For the text-containing cell, return its midpoint in [x, y] coordinate format. 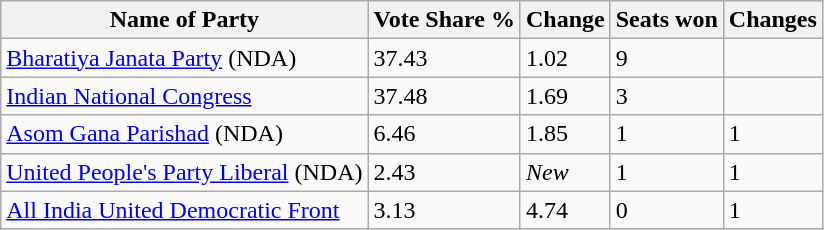
Asom Gana Parishad (NDA) [184, 134]
4.74 [565, 210]
1.69 [565, 96]
Vote Share % [444, 20]
3.13 [444, 210]
United People's Party Liberal (NDA) [184, 172]
Name of Party [184, 20]
Changes [772, 20]
0 [666, 210]
Bharatiya Janata Party (NDA) [184, 58]
1.02 [565, 58]
New [565, 172]
Change [565, 20]
3 [666, 96]
37.48 [444, 96]
6.46 [444, 134]
All India United Democratic Front [184, 210]
2.43 [444, 172]
37.43 [444, 58]
9 [666, 58]
Seats won [666, 20]
1.85 [565, 134]
Indian National Congress [184, 96]
